Search for the cell housing the specified text and yield its [X, Y] center coordinate. 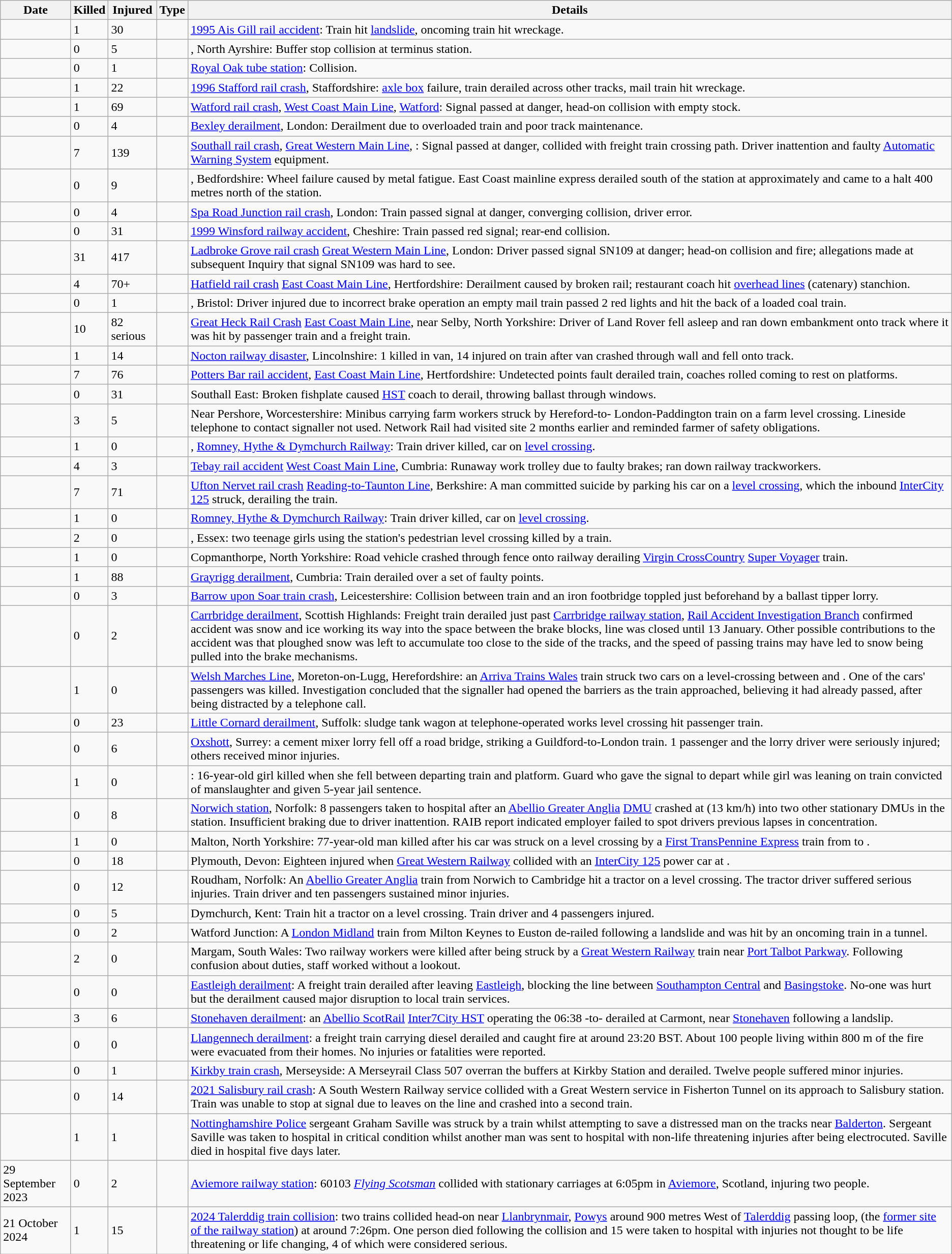
Hatfield rail crash East Coast Main Line, Hertfordshire: Derailment caused by broken rail; restaurant coach hit overhead lines (catenary) stanchion. [570, 283]
Tebay rail accident West Coast Main Line, Cumbria: Runaway work trolley due to faulty brakes; ran down railway trackworkers. [570, 466]
Aviemore railway station: 60103 Flying Scotsman collided with stationary carriages at 6:05pm in Aviemore, Scotland, injuring two people. [570, 1184]
Plymouth, Devon: Eighteen injured when Great Western Railway collided with an InterCity 125 power car at . [570, 861]
1995 Ais Gill rail accident: Train hit landslide, oncoming train hit wreckage. [570, 30]
1996 Stafford rail crash, Staffordshire: axle box failure, train derailed across other tracks, mail train hit wreckage. [570, 88]
23 [132, 723]
Grayrigg derailment, Cumbria: Train derailed over a set of faulty points. [570, 576]
Spa Road Junction rail crash, London: Train passed signal at danger, converging collision, driver error. [570, 212]
Potters Bar rail accident, East Coast Main Line, Hertfordshire: Undetected points fault derailed train, coaches rolled coming to rest on platforms. [570, 375]
Bexley derailment, London: Derailment due to overloaded train and poor track maintenance. [570, 126]
70+ [132, 283]
Copmanthorpe, North Yorkshire: Road vehicle crashed through fence onto railway derailing Virgin CrossCountry Super Voyager train. [570, 557]
139 [132, 153]
22 [132, 88]
29 September 2023 [36, 1184]
, Essex: two teenage girls using the station's pedestrian level crossing killed by a train. [570, 538]
, North Ayrshire: Buffer stop collision at terminus station. [570, 49]
Killed [90, 10]
Kirkby train crash, Merseyside: A Merseyrail Class 507 overran the buffers at Kirkby Station and derailed. Twelve people suffered minor injuries. [570, 1070]
Dymchurch, Kent: Train hit a tractor on a level crossing. Train driver and 4 passengers injured. [570, 913]
, Romney, Hythe & Dymchurch Railway: Train driver killed, car on level crossing. [570, 447]
15 [132, 1231]
Type [172, 10]
88 [132, 576]
8 [132, 815]
, Bristol: Driver injured due to incorrect brake operation an empty mail train passed 2 red lights and hit the back of a loaded coal train. [570, 303]
76 [132, 375]
10 [90, 330]
71 [132, 492]
9 [132, 185]
Royal Oak tube station: Collision. [570, 68]
Southall East: Broken fishplate caused HST coach to derail, throwing ballast through windows. [570, 394]
Romney, Hythe & Dymchurch Railway: Train driver killed, car on level crossing. [570, 518]
18 [132, 861]
1999 Winsford railway accident, Cheshire: Train passed red signal; rear-end collision. [570, 231]
Watford rail crash, West Coast Main Line, Watford: Signal passed at danger, head-on collision with empty stock. [570, 107]
Stonehaven derailment: an Abellio ScotRail Inter7City HST operating the 06:38 -to- derailed at Carmont, near Stonehaven following a landslip. [570, 1018]
Injured [132, 10]
12 [132, 887]
Malton, North Yorkshire: 77-year-old man killed after his car was struck on a level crossing by a First TransPennine Express train from to . [570, 841]
417 [132, 257]
21 October 2024 [36, 1231]
Details [570, 10]
Nocton railway disaster, Lincolnshire: 1 killed in van, 14 injured on train after van crashed through wall and fell onto track. [570, 356]
82 serious [132, 330]
Date [36, 10]
Watford Junction: A London Midland train from Milton Keynes to Euston de-railed following a landslide and was hit by an oncoming train in a tunnel. [570, 932]
Little Cornard derailment, Suffolk: sludge tank wagon at telephone-operated works level crossing hit passenger train. [570, 723]
30 [132, 30]
Barrow upon Soar train crash, Leicestershire: Collision between train and an iron footbridge toppled just beforehand by a ballast tipper lorry. [570, 596]
69 [132, 107]
